Find where the given text appears and provide that cell's center as (x, y) coordinate. 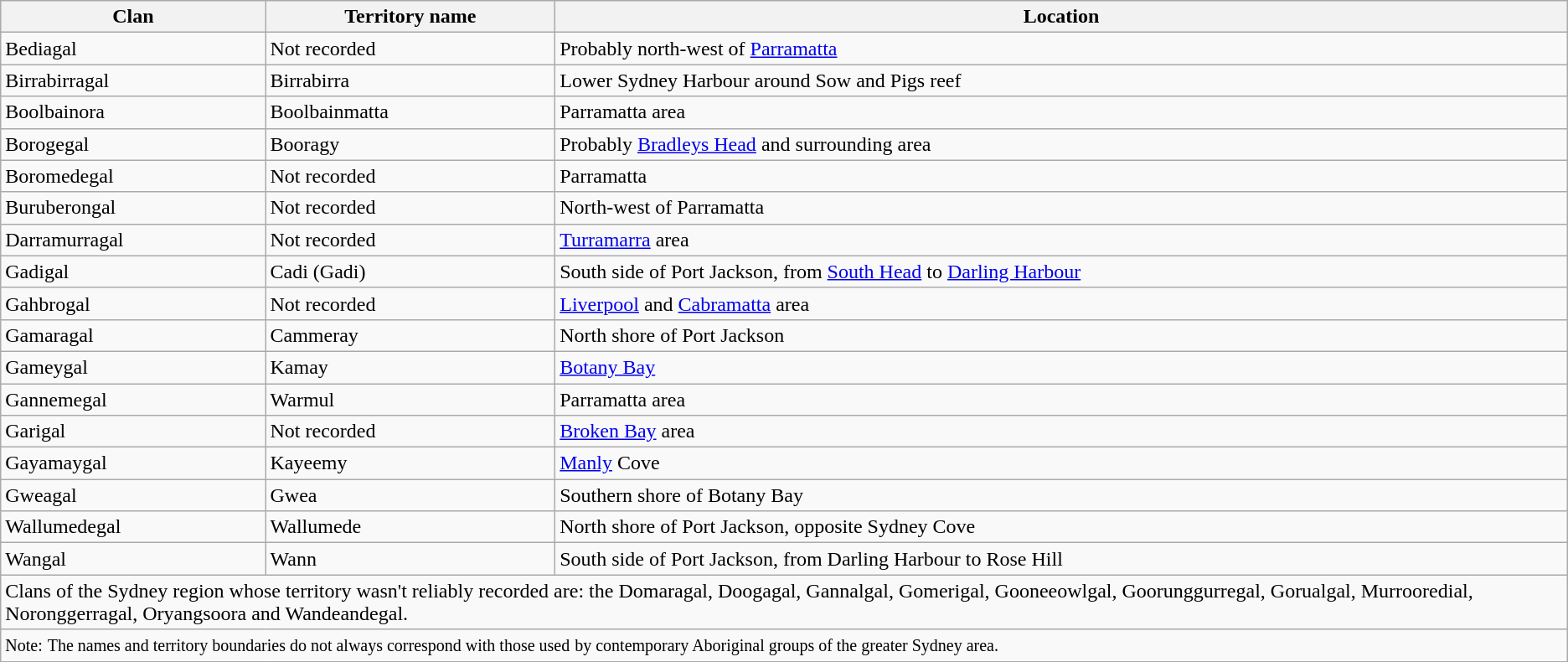
Parramatta (1062, 176)
Probably north-west of Parramatta (1062, 49)
Lower Sydney Harbour around Sow and Pigs reef (1062, 80)
Garigal (133, 432)
South side of Port Jackson, from Darling Harbour to Rose Hill (1062, 559)
Warmul (410, 400)
Birrabirragal (133, 80)
Boolbainora (133, 112)
Clan (133, 17)
Liverpool and Cabramatta area (1062, 303)
Botany Bay (1062, 367)
Darramurragal (133, 240)
Note: The names and territory boundaries do not always correspond with those used by contemporary Aboriginal groups of the greater Sydney area. (784, 645)
Gamaragal (133, 335)
Cammeray (410, 335)
North shore of Port Jackson (1062, 335)
Gayamaygal (133, 463)
Kayeemy (410, 463)
Buruberongal (133, 208)
Gwea (410, 495)
North shore of Port Jackson, opposite Sydney Cove (1062, 527)
Manly Cove (1062, 463)
Southern shore of Botany Bay (1062, 495)
Wallumedegal (133, 527)
Probably Bradleys Head and surrounding area (1062, 144)
Gweagal (133, 495)
Turramarra area (1062, 240)
Broken Bay area (1062, 432)
Cadi (Gadi) (410, 272)
Booragy (410, 144)
Wann (410, 559)
Kamay (410, 367)
Bediagal (133, 49)
Territory name (410, 17)
South side of Port Jackson, from South Head to Darling Harbour (1062, 272)
Gameygal (133, 367)
Location (1062, 17)
Boromedegal (133, 176)
Gadigal (133, 272)
Borogegal (133, 144)
Birrabirra (410, 80)
Gannemegal (133, 400)
Wangal (133, 559)
Wallumede (410, 527)
Boolbainmatta (410, 112)
North-west of Parramatta (1062, 208)
Gahbrogal (133, 303)
